Return the (X, Y) coordinate for the center point of the cell that contains the specified text.  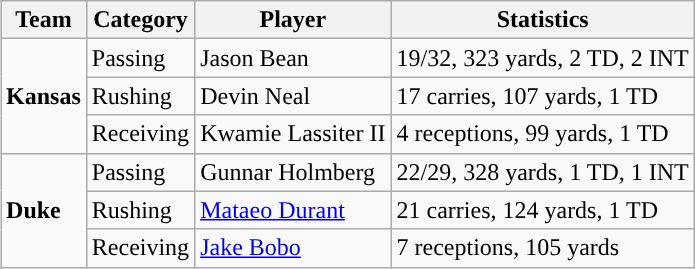
Jason Bean (293, 58)
19/32, 323 yards, 2 TD, 2 INT (542, 58)
Category (140, 20)
7 receptions, 105 yards (542, 248)
21 carries, 124 yards, 1 TD (542, 210)
Statistics (542, 20)
22/29, 328 yards, 1 TD, 1 INT (542, 172)
17 carries, 107 yards, 1 TD (542, 96)
Player (293, 20)
Team (44, 20)
Kansas (44, 96)
4 receptions, 99 yards, 1 TD (542, 134)
Duke (44, 210)
Kwamie Lassiter II (293, 134)
Mataeo Durant (293, 210)
Devin Neal (293, 96)
Gunnar Holmberg (293, 172)
Jake Bobo (293, 248)
